Locate the cell with the specified text and output its [X, Y] center coordinate. 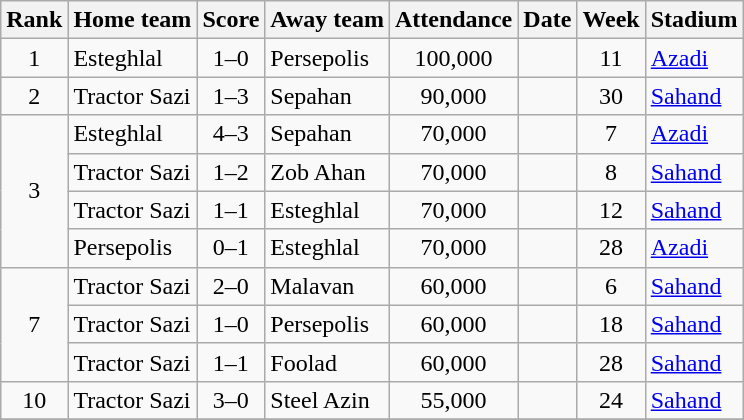
8 [611, 172]
3 [34, 191]
1–2 [231, 172]
6 [611, 286]
Date [548, 20]
4–3 [231, 134]
Malavan [328, 286]
55,000 [453, 400]
11 [611, 58]
1 [34, 58]
Stadium [694, 20]
Attendance [453, 20]
Zob Ahan [328, 172]
Foolad [328, 362]
0–1 [231, 248]
100,000 [453, 58]
12 [611, 210]
3–0 [231, 400]
Rank [34, 20]
90,000 [453, 96]
2–0 [231, 286]
Steel Azin [328, 400]
Score [231, 20]
Week [611, 20]
18 [611, 324]
2 [34, 96]
Home team [132, 20]
30 [611, 96]
1–3 [231, 96]
Away team [328, 20]
24 [611, 400]
10 [34, 400]
